Output the [X, Y] coordinate of the center of the cell containing the given text.  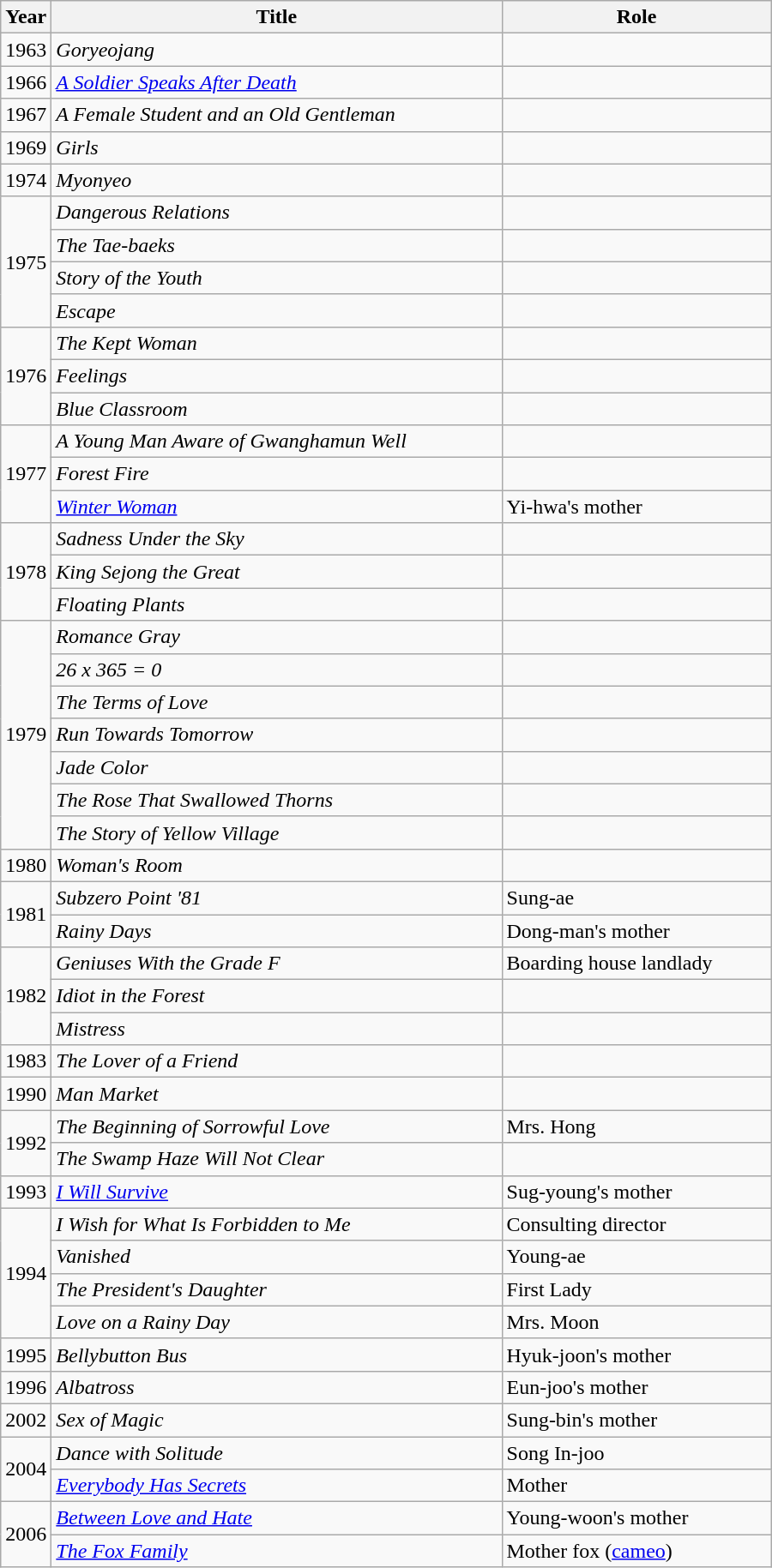
Bellybutton Bus [276, 1355]
Man Market [276, 1094]
Song In-joo [636, 1453]
Dangerous Relations [276, 213]
Year [26, 17]
The President's Daughter [276, 1289]
1976 [26, 375]
1981 [26, 914]
Sung-ae [636, 898]
Between Love and Hate [276, 1518]
1978 [26, 572]
1974 [26, 180]
Role [636, 17]
Young-woon's mother [636, 1518]
2002 [26, 1420]
Dance with Solitude [276, 1453]
Title [276, 17]
Woman's Room [276, 865]
King Sejong the Great [276, 572]
Girls [276, 147]
Floating Plants [276, 604]
1990 [26, 1094]
Love on a Rainy Day [276, 1322]
The Beginning of Sorrowful Love [276, 1126]
Blue Classroom [276, 409]
1975 [26, 261]
Dong-man's mother [636, 930]
1995 [26, 1355]
1993 [26, 1192]
Hyuk-joon's mother [636, 1355]
Feelings [276, 375]
Winter Woman [276, 507]
Run Towards Tomorrow [276, 735]
First Lady [636, 1289]
Mother [636, 1486]
1963 [26, 50]
Sadness Under the Sky [276, 539]
1992 [26, 1143]
1967 [26, 115]
A Female Student and an Old Gentleman [276, 115]
1969 [26, 147]
Myonyeo [276, 180]
Mother fox (cameo) [636, 1551]
Sung-bin's mother [636, 1420]
Boarding house landlady [636, 964]
The Lover of a Friend [276, 1061]
1979 [26, 735]
I Will Survive [276, 1192]
Albatross [276, 1387]
Goryeojang [276, 50]
The Swamp Haze Will Not Clear [276, 1159]
The Rose That Swallowed Thorns [276, 800]
Eun-joo's mother [636, 1387]
1983 [26, 1061]
Young-ae [636, 1257]
Yi-hwa's mother [636, 507]
A Soldier Speaks After Death [276, 82]
Consulting director [636, 1224]
Jade Color [276, 767]
Forest Fire [276, 474]
Rainy Days [276, 930]
1994 [26, 1273]
Sug-young's mother [636, 1192]
1966 [26, 82]
Sex of Magic [276, 1420]
Idiot in the Forest [276, 996]
Escape [276, 310]
1980 [26, 865]
Geniuses With the Grade F [276, 964]
Mrs. Hong [636, 1126]
26 x 365 = 0 [276, 670]
2004 [26, 1469]
2006 [26, 1535]
The Kept Woman [276, 343]
A Young Man Aware of Gwanghamun Well [276, 442]
Story of the Youth [276, 278]
1996 [26, 1387]
The Fox Family [276, 1551]
Subzero Point '81 [276, 898]
The Story of Yellow Village [276, 832]
Mrs. Moon [636, 1322]
1982 [26, 996]
Romance Gray [276, 637]
1977 [26, 474]
The Terms of Love [276, 702]
Vanished [276, 1257]
The Tae-baeks [276, 245]
Mistress [276, 1029]
Everybody Has Secrets [276, 1486]
I Wish for What Is Forbidden to Me [276, 1224]
